Search for the cell housing the specified text and yield its [X, Y] center coordinate. 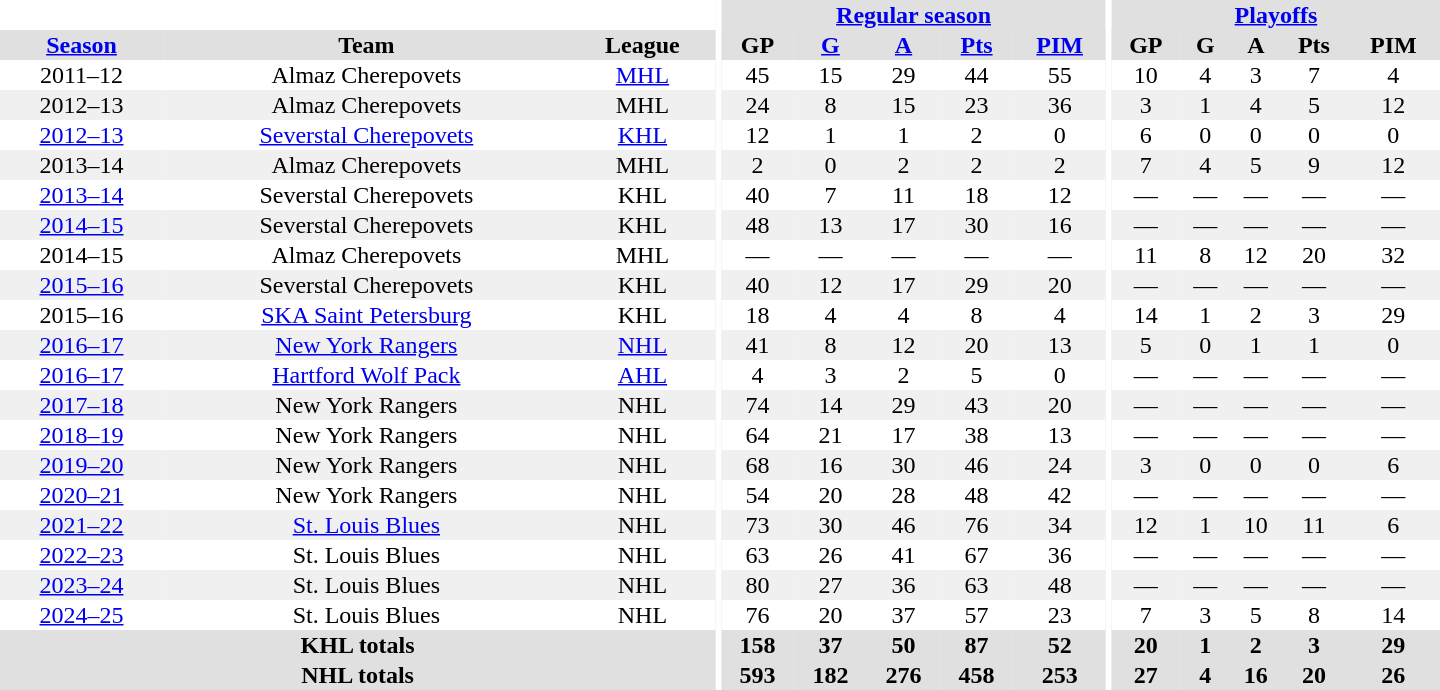
276 [904, 675]
SKA Saint Petersburg [366, 315]
80 [758, 585]
38 [976, 435]
253 [1060, 675]
42 [1060, 495]
2020–21 [82, 495]
45 [758, 75]
458 [976, 675]
54 [758, 495]
34 [1060, 525]
2024–25 [82, 615]
Playoffs [1276, 15]
21 [830, 435]
Hartford Wolf Pack [366, 375]
2019–20 [82, 465]
57 [976, 615]
158 [758, 645]
73 [758, 525]
Team [366, 45]
67 [976, 555]
74 [758, 405]
182 [830, 675]
52 [1060, 645]
Season [82, 45]
2022–23 [82, 555]
43 [976, 405]
55 [1060, 75]
593 [758, 675]
2018–19 [82, 435]
League [643, 45]
50 [904, 645]
68 [758, 465]
64 [758, 435]
KHL totals [358, 645]
28 [904, 495]
32 [1394, 255]
9 [1314, 165]
2021–22 [82, 525]
2011–12 [82, 75]
Regular season [914, 15]
2023–24 [82, 585]
NHL totals [358, 675]
87 [976, 645]
44 [976, 75]
2017–18 [82, 405]
AHL [643, 375]
